Search for the cell housing the specified text and yield its (x, y) center coordinate. 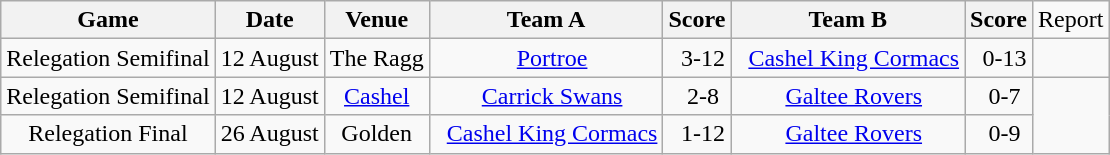
Date (270, 20)
3-12 (697, 58)
Report (1071, 20)
0-13 (999, 58)
Portroe (546, 58)
Carrick Swans (546, 96)
Cashel (376, 96)
0-7 (999, 96)
Team B (848, 20)
Relegation Final (108, 134)
0-9 (999, 134)
26 August (270, 134)
Golden (376, 134)
Venue (376, 20)
2-8 (697, 96)
The Ragg (376, 58)
Game (108, 20)
Team A (546, 20)
1-12 (697, 134)
